Determine the [X, Y] coordinate at the center of the cell enclosing the given text.  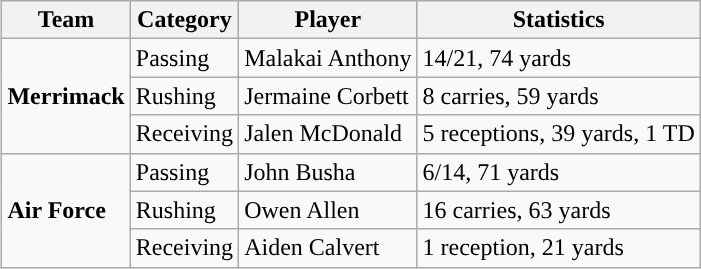
14/21, 74 yards [558, 58]
Statistics [558, 20]
Merrimack [66, 96]
Jermaine Corbett [328, 96]
5 receptions, 39 yards, 1 TD [558, 134]
John Busha [328, 172]
Jalen McDonald [328, 134]
16 carries, 63 yards [558, 210]
Player [328, 20]
Aiden Calvert [328, 248]
8 carries, 59 yards [558, 96]
Owen Allen [328, 210]
6/14, 71 yards [558, 172]
Malakai Anthony [328, 58]
Team [66, 20]
Air Force [66, 210]
Category [184, 20]
1 reception, 21 yards [558, 248]
